For the text-containing cell, return its midpoint in (x, y) coordinate format. 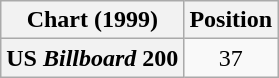
US Billboard 200 (92, 58)
37 (231, 58)
Position (231, 20)
Chart (1999) (92, 20)
